Locate the cell with the specified text and output its (X, Y) center coordinate. 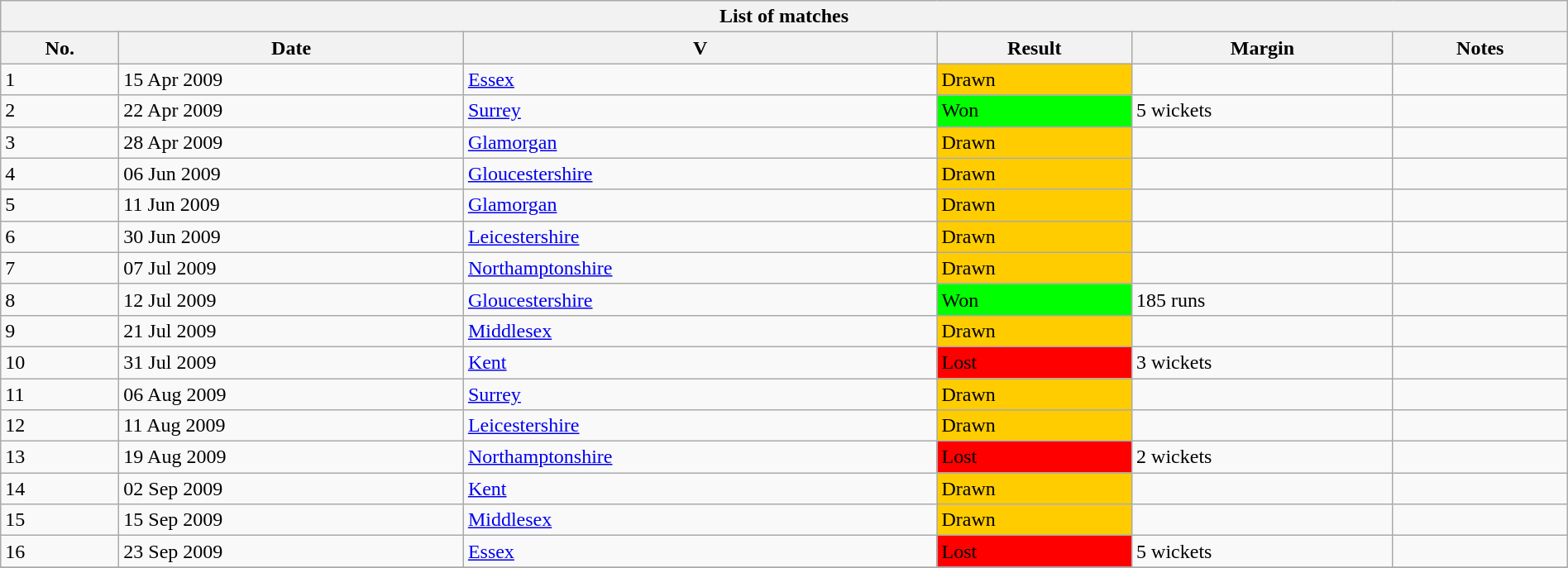
14 (60, 489)
185 runs (1263, 299)
16 (60, 551)
3 (60, 142)
2 (60, 111)
15 Sep 2009 (291, 520)
1 (60, 79)
11 Aug 2009 (291, 426)
10 (60, 362)
V (700, 48)
28 Apr 2009 (291, 142)
4 (60, 174)
11 Jun 2009 (291, 205)
Notes (1480, 48)
15 Apr 2009 (291, 79)
Result (1035, 48)
06 Jun 2009 (291, 174)
12 Jul 2009 (291, 299)
5 (60, 205)
31 Jul 2009 (291, 362)
No. (60, 48)
3 wickets (1263, 362)
13 (60, 457)
2 wickets (1263, 457)
22 Apr 2009 (291, 111)
7 (60, 268)
11 (60, 394)
15 (60, 520)
19 Aug 2009 (291, 457)
07 Jul 2009 (291, 268)
30 Jun 2009 (291, 236)
6 (60, 236)
Margin (1263, 48)
06 Aug 2009 (291, 394)
23 Sep 2009 (291, 551)
Date (291, 48)
9 (60, 331)
02 Sep 2009 (291, 489)
List of matches (784, 17)
12 (60, 426)
21 Jul 2009 (291, 331)
8 (60, 299)
